Locate the cell with the specified text and output its (x, y) center coordinate. 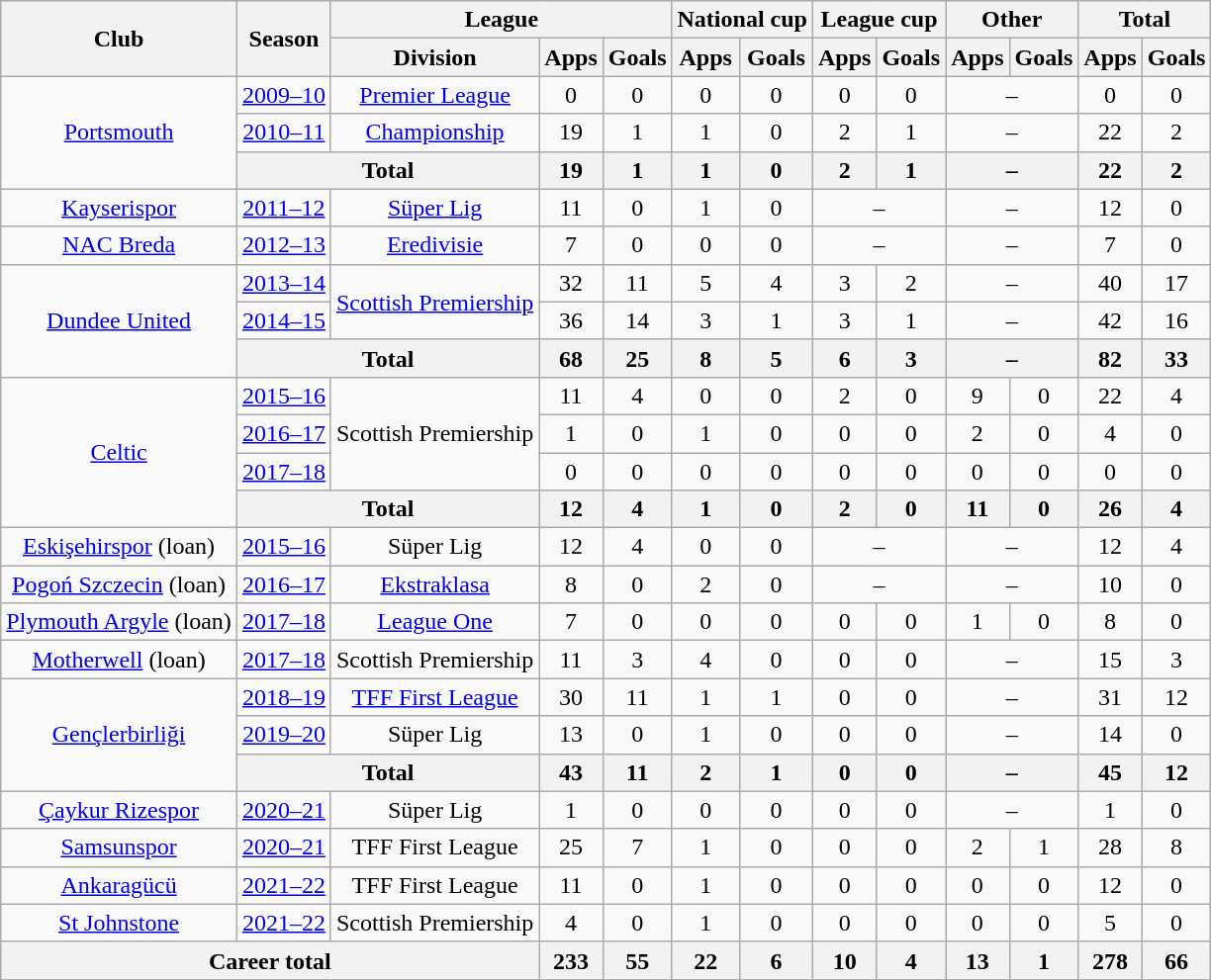
17 (1176, 283)
2010–11 (283, 133)
26 (1110, 509)
Gençlerbirliği (119, 735)
2013–14 (283, 283)
30 (571, 697)
Motherwell (loan) (119, 660)
66 (1176, 960)
33 (1176, 358)
36 (571, 320)
45 (1110, 772)
82 (1110, 358)
68 (571, 358)
League cup (879, 20)
2019–20 (283, 735)
Ekstraklasa (434, 584)
31 (1110, 697)
Career total (270, 960)
Division (434, 57)
Kayserispor (119, 208)
Dundee United (119, 320)
Season (283, 39)
Pogoń Szczecin (loan) (119, 584)
Portsmouth (119, 133)
Eskişehirspor (loan) (119, 547)
2012–13 (283, 245)
League One (434, 622)
2018–19 (283, 697)
32 (571, 283)
2011–12 (283, 208)
42 (1110, 320)
Championship (434, 133)
233 (571, 960)
Other (1012, 20)
Ankaragücü (119, 885)
16 (1176, 320)
Eredivisie (434, 245)
Çaykur Rizespor (119, 810)
9 (978, 396)
National cup (742, 20)
2009–10 (283, 95)
Club (119, 39)
40 (1110, 283)
Premier League (434, 95)
Celtic (119, 452)
Samsunspor (119, 847)
43 (571, 772)
55 (637, 960)
15 (1110, 660)
St Johnstone (119, 923)
Plymouth Argyle (loan) (119, 622)
28 (1110, 847)
League (501, 20)
278 (1110, 960)
2014–15 (283, 320)
NAC Breda (119, 245)
